Scan for the cell matching the given text and deliver its (X, Y) coordinate at center. 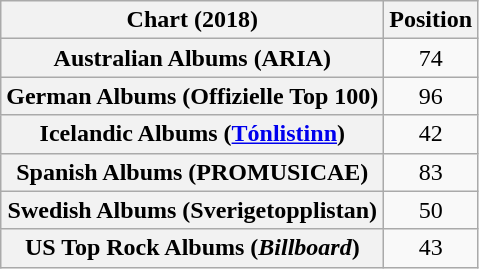
74 (431, 58)
US Top Rock Albums (Billboard) (192, 248)
Icelandic Albums (Tónlistinn) (192, 134)
42 (431, 134)
Position (431, 20)
43 (431, 248)
Chart (2018) (192, 20)
83 (431, 172)
Spanish Albums (PROMUSICAE) (192, 172)
96 (431, 96)
Swedish Albums (Sverigetopplistan) (192, 210)
Australian Albums (ARIA) (192, 58)
50 (431, 210)
German Albums (Offizielle Top 100) (192, 96)
